Find where the given text appears and provide that cell's center as [x, y] coordinate. 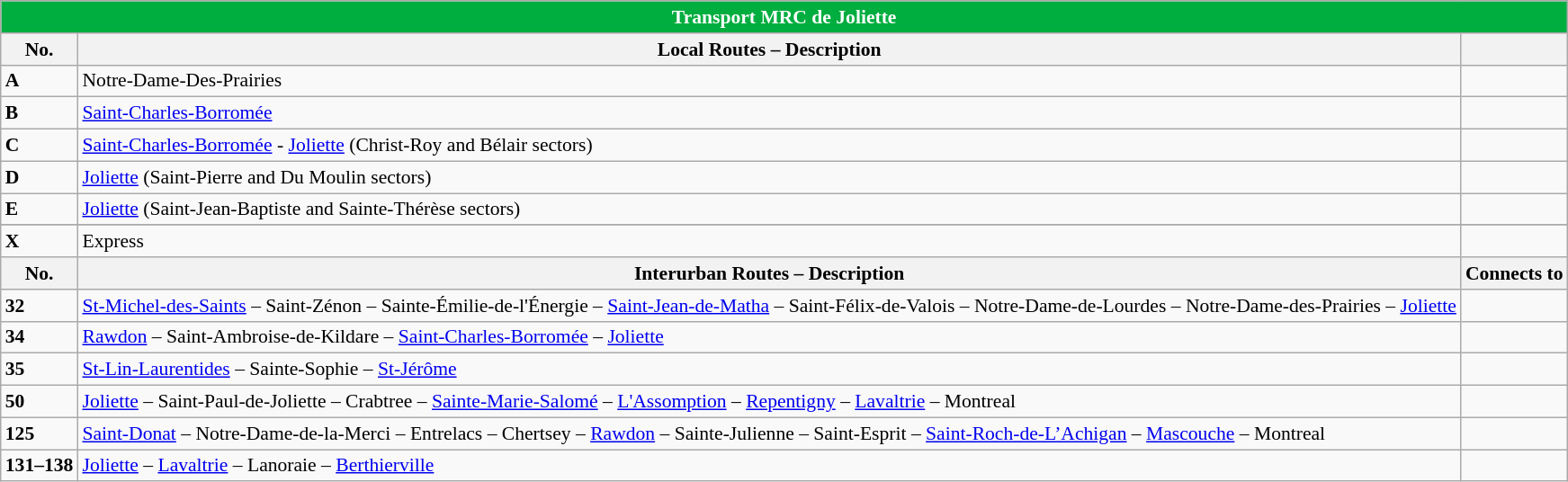
Saint-Charles-Borromée - Joliette (Christ-Roy and Bélair sectors) [768, 146]
34 [40, 337]
Express [768, 242]
C [40, 146]
D [40, 177]
32 [40, 306]
Saint-Charles-Borromée [768, 113]
35 [40, 370]
125 [40, 433]
Transport MRC de Joliette [784, 17]
Joliette (Saint-Pierre and Du Moulin sectors) [768, 177]
E [40, 210]
Notre-Dame-Des-Prairies [768, 81]
B [40, 113]
Joliette (Saint-Jean-Baptiste and Sainte-Thérèse sectors) [768, 210]
50 [40, 402]
Rawdon – Saint-Ambroise-de-Kildare – Saint-Charles-Borromée – Joliette [768, 337]
Joliette – Lavaltrie – Lanoraie – Berthierville [768, 466]
A [40, 81]
X [40, 242]
Joliette – Saint-Paul-de-Joliette – Crabtree – Sainte-Marie-Salomé – L'Assomption – Repentigny – Lavaltrie – Montreal [768, 402]
St-Lin-Laurentides – Sainte-Sophie – St-Jérôme [768, 370]
Interurban Routes – Description [768, 273]
Local Routes – Description [768, 49]
131–138 [40, 466]
Connects to [1515, 273]
